Find where the given text appears and provide that cell's center as (X, Y) coordinate. 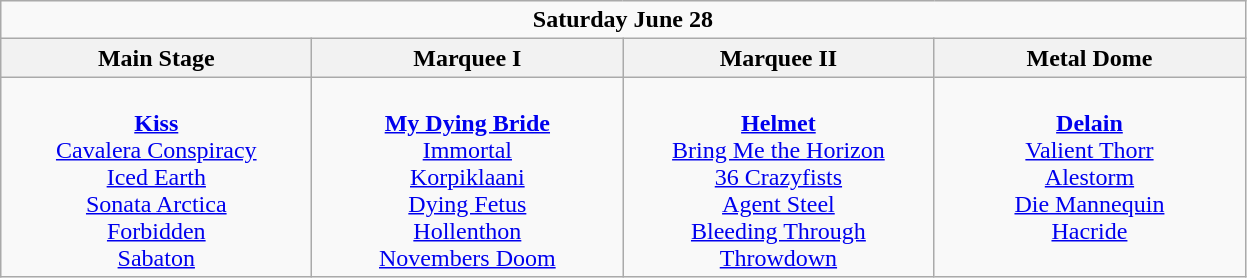
Kiss Cavalera Conspiracy Iced Earth Sonata Arctica Forbidden Sabaton (156, 177)
Helmet Bring Me the Horizon 36 Crazyfists Agent Steel Bleeding Through Throwdown (778, 177)
Metal Dome (1090, 58)
My Dying Bride Immortal Korpiklaani Dying Fetus Hollenthon Novembers Doom (468, 177)
Saturday June 28 (623, 20)
Marquee II (778, 58)
Delain Valient Thorr Alestorm Die Mannequin Hacride (1090, 177)
Main Stage (156, 58)
Marquee I (468, 58)
